Output the (X, Y) coordinate of the center of the cell containing the given text.  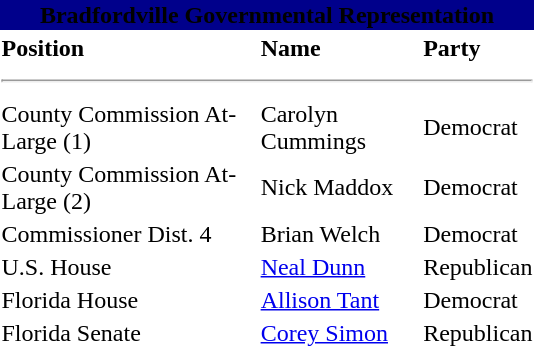
Commissioner Dist. 4 (128, 234)
Carolyn Cummings (339, 128)
Position (128, 48)
Neal Dunn (339, 267)
Bradfordville Governmental Representation (267, 15)
Florida House (128, 300)
Party (478, 48)
Republican (478, 267)
Allison Tant (339, 300)
County Commission At-Large (1) (128, 128)
U.S. House (128, 267)
Nick Maddox (339, 188)
Name (339, 48)
Brian Welch (339, 234)
County Commission At-Large (2) (128, 188)
